Extract the [X, Y] coordinate from the center of the cell holding the provided text.  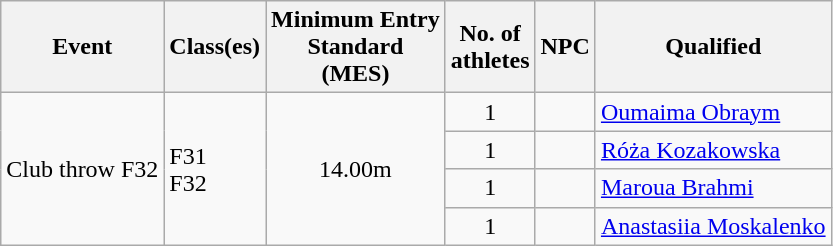
No. ofathletes [490, 47]
NPC [565, 47]
Oumaima Obraym [713, 112]
Qualified [713, 47]
Maroua Brahmi [713, 188]
Class(es) [215, 47]
F31F32 [215, 169]
Róża Kozakowska [713, 150]
14.00m [356, 169]
Club throw F32 [82, 169]
Minimum EntryStandard(MES) [356, 47]
Event [82, 47]
Anastasiia Moskalenko [713, 226]
